Search for the cell housing the specified text and yield its (X, Y) center coordinate. 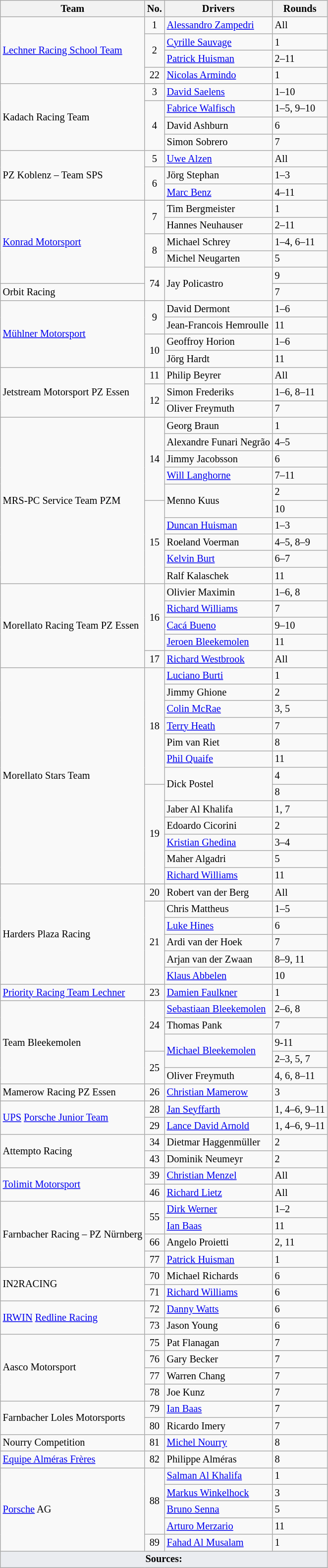
Jean-Francois Hemroulle (219, 325)
Christian Mamerow (219, 1092)
Morellato Racing Team PZ Essen (72, 625)
Mamerow Racing PZ Essen (72, 1092)
Michael Schrey (219, 242)
Sebastiaan Bleekemolen (219, 1009)
Team (72, 8)
David Ashburn (219, 125)
Klaus Abbelen (219, 975)
82 (155, 1459)
Alexandre Funari Negrão (219, 442)
1–6, 8 (300, 592)
Tim Bergmeister (219, 209)
Alessandro Zampedri (219, 25)
Cyrille Sauvage (219, 42)
73 (155, 1326)
Lechner Racing School Team (72, 51)
70 (155, 1276)
6–7 (300, 559)
Philip Beyrer (219, 376)
David Dermont (219, 309)
Marc Benz (219, 192)
Michael Bleekemolen (219, 1050)
Morellato Stars Team (72, 776)
Simon Sobrero (219, 142)
Fabrice Walfisch (219, 108)
19 (155, 834)
Robert van der Berg (219, 892)
55 (155, 1218)
80 (155, 1426)
Danny Watts (219, 1309)
Pim van Riet (219, 742)
75 (155, 1343)
18 (155, 726)
No. (155, 8)
24 (155, 1026)
2–3, 5, 7 (300, 1059)
Konrad Motorsport (72, 242)
Farnbacher Loles Motorsports (72, 1417)
Phil Quaife (219, 759)
74 (155, 283)
72 (155, 1309)
Jörg Stephan (219, 175)
3, 5 (300, 709)
17 (155, 659)
Dominik Neumeyr (219, 1159)
Arjan van der Zwaan (219, 959)
Team Bleekemolen (72, 1042)
Tolimit Motorsport (72, 1184)
Thomas Pank (219, 1026)
Dick Postel (219, 784)
15 (155, 542)
Kelvin Burt (219, 559)
46 (155, 1192)
1, 7 (300, 809)
1–4, 6–11 (300, 242)
4–11 (300, 192)
Farnbacher Racing – PZ Nürnberg (72, 1235)
Rounds (300, 8)
IRWIN Redline Racing (72, 1318)
Markus Winkelhock (219, 1493)
Ralf Kalaschek (219, 576)
4, 6, 8–11 (300, 1076)
Nicolas Armindo (219, 75)
4–5 (300, 442)
Salman Al Khalifa (219, 1476)
Duncan Huisman (219, 526)
26 (155, 1092)
MRS-PC Service Team PZM (72, 500)
78 (155, 1393)
Priority Racing Team Lechner (72, 992)
Gary Becker (219, 1359)
Bruno Senna (219, 1509)
Philippe Alméras (219, 1459)
Jay Policastro (219, 283)
1–5, 9–10 (300, 108)
UPS Porsche Junior Team (72, 1118)
Colin McRae (219, 709)
Arturo Merzario (219, 1526)
1–5 (300, 909)
Geoffroy Horion (219, 342)
43 (155, 1159)
28 (155, 1109)
2–6, 8 (300, 1009)
Angelo Proietti (219, 1243)
Roeland Voerman (219, 542)
81 (155, 1443)
Edoardo Cicorini (219, 826)
Jan Seyffarth (219, 1109)
Nourry Competition (72, 1443)
4–5, 8–9 (300, 542)
Luke Hines (219, 925)
Uwe Alzen (219, 159)
Will Langhorne (219, 476)
34 (155, 1142)
Michel Neugarten (219, 259)
9-11 (300, 1042)
29 (155, 1126)
12 (155, 400)
21 (155, 942)
79 (155, 1409)
Aasco Motorsport (72, 1367)
Christian Menzel (219, 1176)
88 (155, 1501)
Jetstream Motorsport PZ Essen (72, 392)
71 (155, 1293)
Drivers (219, 8)
Olivier Maximin (219, 592)
20 (155, 892)
3–4 (300, 842)
Harders Plaza Racing (72, 934)
89 (155, 1543)
14 (155, 459)
Fahad Al Musalam (219, 1543)
Ardi van der Hoek (219, 942)
Sources: (164, 1559)
Luciano Burti (219, 676)
7–11 (300, 476)
Kristian Ghedina (219, 842)
Lance David Arnold (219, 1126)
Richard Lietz (219, 1192)
Mühlner Motorsport (72, 334)
2, 11 (300, 1243)
Jimmy Ghione (219, 692)
9–10 (300, 626)
Jörg Hardt (219, 359)
1–10 (300, 92)
23 (155, 992)
Attempto Racing (72, 1150)
16 (155, 617)
IN2RACING (72, 1284)
Pat Flanagan (219, 1343)
David Saelens (219, 92)
Jeroen Bleekemolen (219, 642)
1–6, 8–11 (300, 392)
Cacá Bueno (219, 626)
Dietmar Haggenmüller (219, 1142)
Kadach Racing Team (72, 117)
66 (155, 1243)
22 (155, 75)
PZ Koblenz – Team SPS (72, 175)
Michael Richards (219, 1276)
Menno Kuus (219, 500)
Joe Kunz (219, 1393)
Richard Westbrook (219, 659)
Jimmy Jacobsson (219, 459)
Maher Algadri (219, 859)
Equipe Alméras Frères (72, 1459)
8–9, 11 (300, 959)
Simon Frederiks (219, 392)
Orbit Racing (72, 292)
Porsche AG (72, 1509)
25 (155, 1067)
Dirk Werner (219, 1209)
Jason Young (219, 1326)
76 (155, 1359)
Ricardo Imery (219, 1426)
Damien Faulkner (219, 992)
Georg Braun (219, 426)
Michel Nourry (219, 1443)
Jaber Al Khalifa (219, 809)
Warren Chang (219, 1376)
39 (155, 1176)
Terry Heath (219, 726)
Hannes Neuhauser (219, 225)
1–2 (300, 1209)
Chris Mattheus (219, 909)
